Determine the (X, Y) coordinate at the center of the cell enclosing the given text.  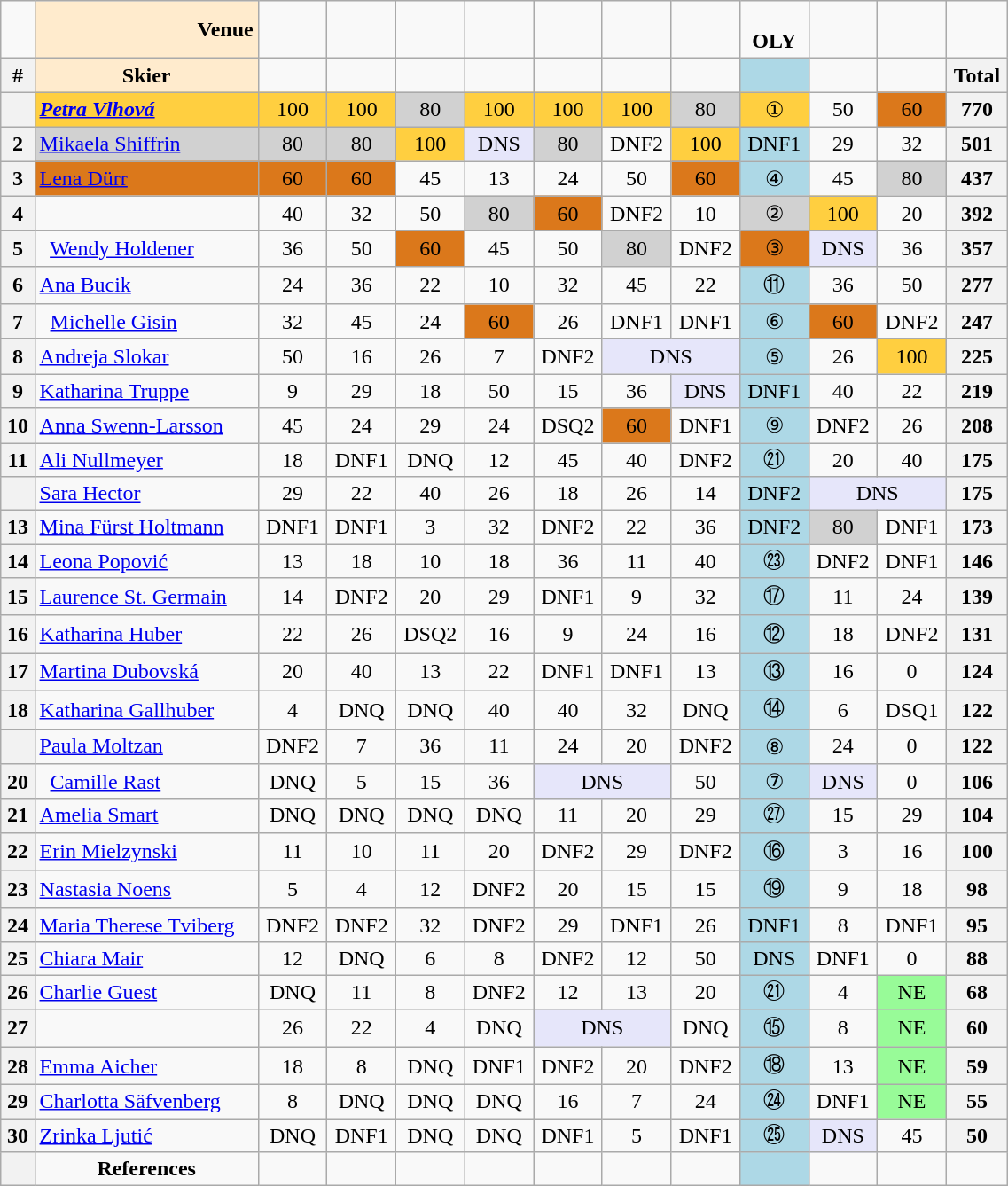
17 (18, 672)
⑭ (774, 709)
770 (977, 110)
② (774, 214)
DSQ1 (912, 709)
501 (977, 144)
28 (18, 1065)
⑥ (774, 322)
173 (977, 527)
277 (977, 285)
① (774, 110)
⑬ (774, 672)
⑱ (774, 1065)
59 (977, 1065)
Michelle Gisin (146, 322)
Erin Mielzynski (146, 851)
Amelia Smart (146, 815)
55 (977, 1102)
Laurence St. Germain (146, 597)
Lena Dürr (146, 179)
Katharina Huber (146, 635)
⑨ (774, 425)
Zrinka Ljutić (146, 1135)
⑰ (774, 597)
⑤ (774, 356)
㉕ (774, 1135)
⑪ (774, 285)
Emma Aicher (146, 1065)
Andreja Slokar (146, 356)
Ana Bucik (146, 285)
Camille Rast (146, 782)
⑦ (774, 782)
Mina Fürst Holtmann (146, 527)
Skier (146, 75)
Total (977, 75)
95 (977, 925)
Anna Swenn-Larsson (146, 425)
392 (977, 214)
104 (977, 815)
Katharina Truppe (146, 391)
Nastasia Noens (146, 890)
Mikaela Shiffrin (146, 144)
Maria Therese Tviberg (146, 925)
⑲ (774, 890)
437 (977, 179)
References (146, 1169)
88 (977, 958)
30 (18, 1135)
③ (774, 249)
Katharina Gallhuber (146, 709)
27 (18, 1028)
247 (977, 322)
98 (977, 890)
208 (977, 425)
Wendy Holdener (146, 249)
106 (977, 782)
357 (977, 249)
Leona Popović (146, 561)
Martina Dubovská (146, 672)
Ali Nullmeyer (146, 460)
146 (977, 561)
Sara Hector (146, 494)
131 (977, 635)
㉔ (774, 1102)
124 (977, 672)
⑧ (774, 746)
219 (977, 391)
Paula Moltzan (146, 746)
2 (18, 144)
OLY (774, 30)
④ (774, 179)
Petra Vlhová (146, 110)
⑯ (774, 851)
Chiara Mair (146, 958)
⑮ (774, 1028)
21 (18, 815)
68 (977, 992)
Charlie Guest (146, 992)
Venue (146, 30)
139 (977, 597)
225 (977, 356)
Charlotta Säfvenberg (146, 1102)
25 (18, 958)
㉗ (774, 815)
# (18, 75)
㉓ (774, 561)
23 (18, 890)
⑫ (774, 635)
